Return [X, Y] of the center of cell containing provided text 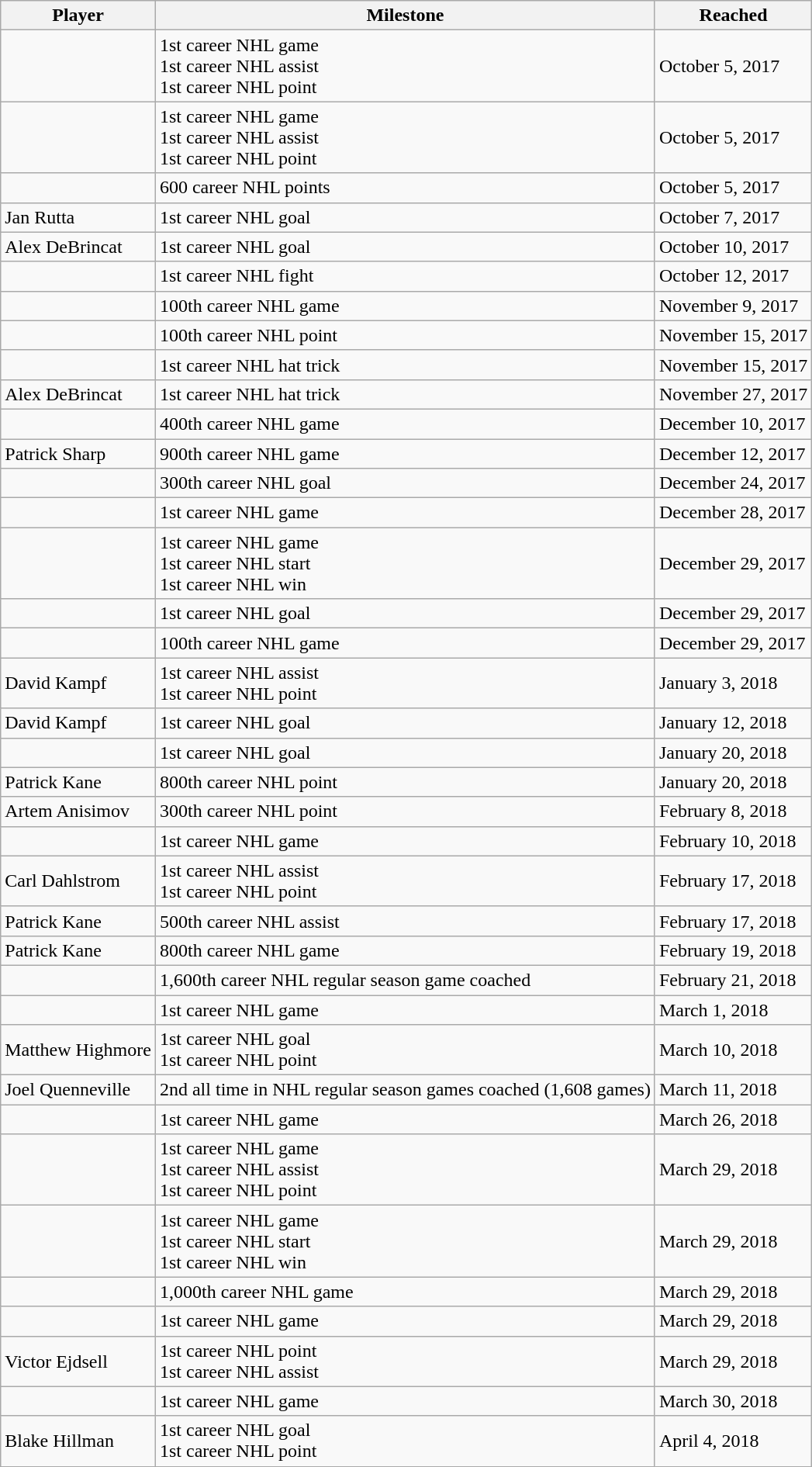
Joel Quenneville [78, 1090]
December 12, 2017 [733, 454]
800th career NHL game [405, 950]
Blake Hillman [78, 1441]
Matthew Highmore [78, 1050]
300th career NHL point [405, 811]
February 21, 2018 [733, 980]
900th career NHL game [405, 454]
400th career NHL game [405, 424]
1,000th career NHL game [405, 1292]
Reached [733, 16]
March 1, 2018 [733, 1009]
Victor Ejdsell [78, 1361]
November 9, 2017 [733, 306]
October 12, 2017 [733, 276]
January 12, 2018 [733, 723]
March 30, 2018 [733, 1401]
Milestone [405, 16]
March 11, 2018 [733, 1090]
April 4, 2018 [733, 1441]
February 8, 2018 [733, 811]
800th career NHL point [405, 782]
1st career NHL fight [405, 276]
Artem Anisimov [78, 811]
February 19, 2018 [733, 950]
March 26, 2018 [733, 1119]
100th career NHL point [405, 335]
Patrick Sharp [78, 454]
October 10, 2017 [733, 247]
March 10, 2018 [733, 1050]
500th career NHL assist [405, 921]
Player [78, 16]
October 7, 2017 [733, 217]
December 28, 2017 [733, 513]
300th career NHL goal [405, 483]
1st career NHL point1st career NHL assist [405, 1361]
Jan Rutta [78, 217]
January 3, 2018 [733, 683]
November 27, 2017 [733, 394]
December 10, 2017 [733, 424]
1,600th career NHL regular season game coached [405, 980]
Carl Dahlstrom [78, 881]
February 10, 2018 [733, 841]
2nd all time in NHL regular season games coached (1,608 games) [405, 1090]
600 career NHL points [405, 188]
December 24, 2017 [733, 483]
